Find where the given text appears and provide that cell's center as [X, Y] coordinate. 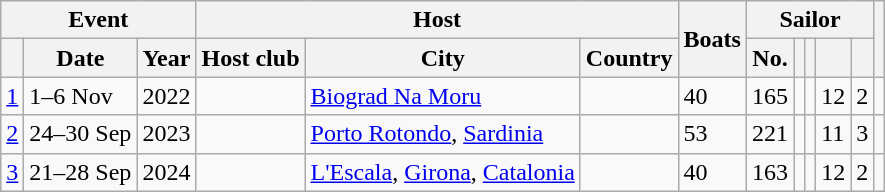
City [442, 58]
Boats [712, 39]
165 [770, 96]
Country [629, 58]
163 [770, 172]
24–30 Sep [80, 134]
2023 [166, 134]
Host club [250, 58]
Biograd Na Moru [442, 96]
Year [166, 58]
221 [770, 134]
1 [12, 96]
L'Escala, Girona, Catalonia [442, 172]
53 [712, 134]
2024 [166, 172]
No. [770, 58]
Date [80, 58]
Porto Rotondo, Sardinia [442, 134]
Sailor [810, 20]
Event [98, 20]
1–6 Nov [80, 96]
11 [834, 134]
2022 [166, 96]
Host [437, 20]
21–28 Sep [80, 172]
